Detect which cell encompasses the target text, then output its [X, Y] center coordinate. 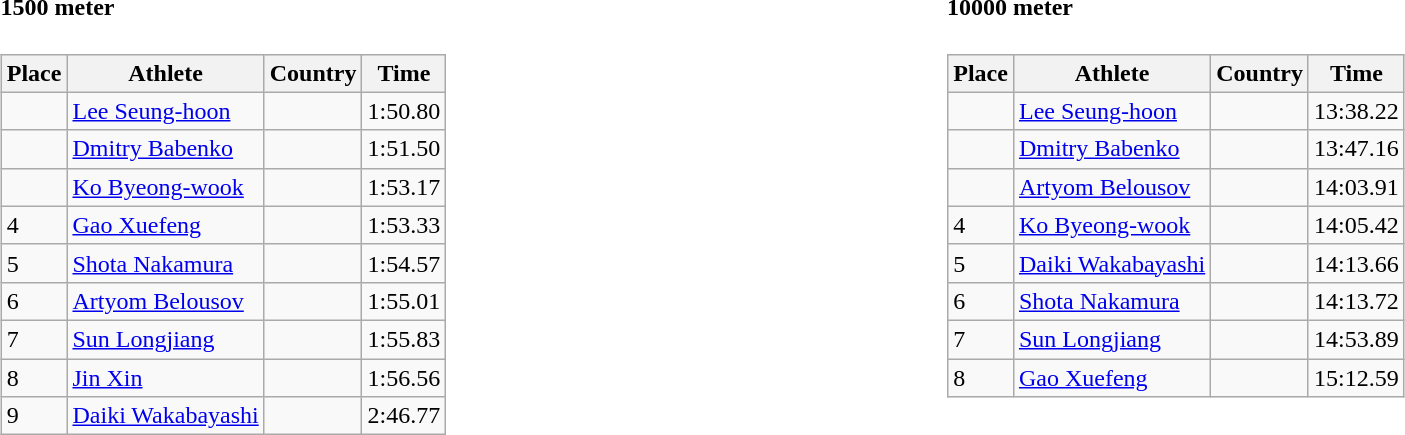
14:05.42 [1356, 225]
2:46.77 [404, 416]
1:53.17 [404, 187]
1:51.50 [404, 149]
14:53.89 [1356, 339]
14:13.72 [1356, 301]
Jin Xin [166, 378]
14:13.66 [1356, 263]
1:56.56 [404, 378]
13:47.16 [1356, 149]
1:55.83 [404, 339]
9 [34, 416]
1:54.57 [404, 263]
13:38.22 [1356, 111]
1:53.33 [404, 225]
1:50.80 [404, 111]
1:55.01 [404, 301]
14:03.91 [1356, 187]
15:12.59 [1356, 378]
